Detect which cell encompasses the target text, then output its (X, Y) center coordinate. 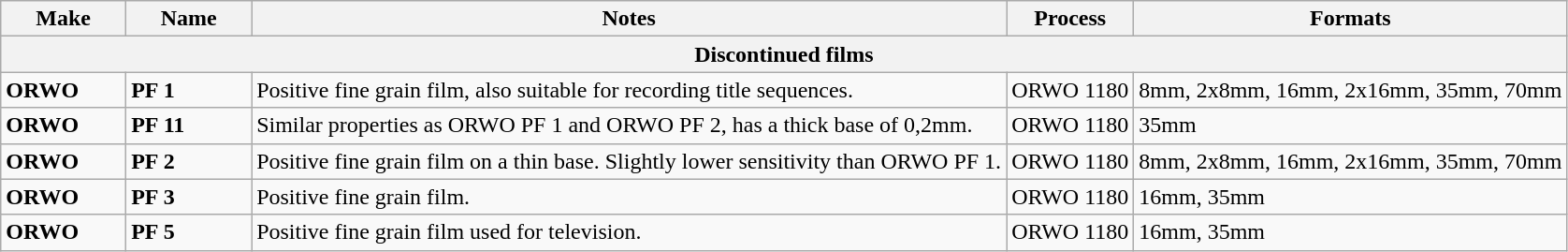
Similar properties as ORWO PF 1 and ORWO PF 2, has a thick base of 0,2mm. (629, 126)
Make (64, 19)
PF 11 (189, 126)
PF 3 (189, 197)
Positive fine grain film used for television. (629, 232)
Positive fine grain film. (629, 197)
PF 1 (189, 90)
35mm (1351, 126)
Process (1070, 19)
PF 5 (189, 232)
Formats (1351, 19)
Positive fine grain film, also suitable for recording title sequences. (629, 90)
Notes (629, 19)
Name (189, 19)
PF 2 (189, 161)
Discontinued films (784, 54)
Positive fine grain film on a thin base. Slightly lower sensitivity than ORWO PF 1. (629, 161)
